Locate the cell with the specified text and output its [X, Y] center coordinate. 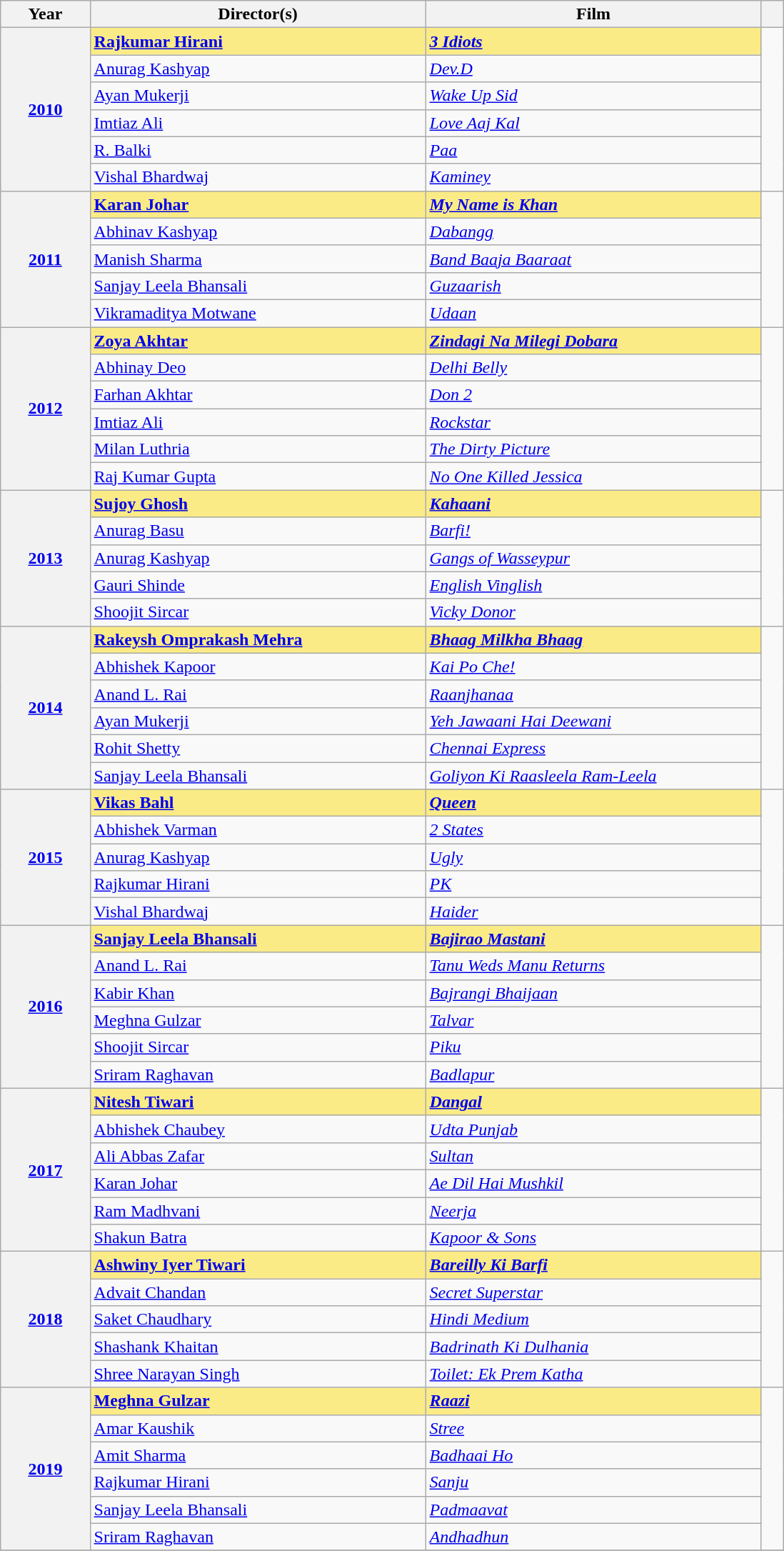
Secret Superstar [593, 1292]
Barfi! [593, 531]
Vikas Bahl [258, 803]
Badhaai Ho [593, 1455]
2019 [46, 1469]
Delhi Belly [593, 368]
Kabir Khan [258, 993]
Bareilly Ki Barfi [593, 1265]
Hindi Medium [593, 1320]
Gauri Shinde [258, 585]
Chennai Express [593, 748]
Amit Sharma [258, 1455]
No One Killed Jessica [593, 477]
Raanjhanaa [593, 694]
2013 [46, 558]
Sultan [593, 1156]
Dev.D [593, 69]
Raazi [593, 1401]
Andhadhun [593, 1537]
Year [46, 14]
2015 [46, 857]
Bajrangi Bhaijaan [593, 993]
Rockstar [593, 422]
Paa [593, 150]
Vicky Donor [593, 612]
Zindagi Na Milegi Dobara [593, 341]
Ugly [593, 857]
The Dirty Picture [593, 449]
English Vinglish [593, 585]
Badrinath Ki Dulhania [593, 1347]
2014 [46, 707]
Shashank Khaitan [258, 1347]
Love Aaj Kal [593, 123]
2 States [593, 830]
Rohit Shetty [258, 748]
Nitesh Tiwari [258, 1102]
3 Idiots [593, 41]
2010 [46, 109]
Director(s) [258, 14]
Haider [593, 912]
Abhishek Varman [258, 830]
Shree Narayan Singh [258, 1374]
Rakeysh Omprakash Mehra [258, 639]
Udaan [593, 313]
Don 2 [593, 395]
Piku [593, 1047]
Ashwiny Iyer Tiwari [258, 1265]
Manish Sharma [258, 259]
2017 [46, 1170]
Zoya Akhtar [258, 341]
Film [593, 14]
Queen [593, 803]
Ram Madhvani [258, 1211]
Talvar [593, 1020]
Bhaag Milkha Bhaag [593, 639]
Toilet: Ek Prem Katha [593, 1374]
Kahaani [593, 504]
Sujoy Ghosh [258, 504]
Farhan Akhtar [258, 395]
Padmaavat [593, 1510]
Kai Po Che! [593, 667]
Goliyon Ki Raasleela Ram-Leela [593, 775]
Bajirao Mastani [593, 939]
Wake Up Sid [593, 96]
R. Balki [258, 150]
Badlapur [593, 1074]
Stree [593, 1428]
Yeh Jawaani Hai Deewani [593, 721]
2011 [46, 259]
Amar Kaushik [258, 1428]
Sanju [593, 1482]
Ali Abbas Zafar [258, 1156]
2018 [46, 1320]
Ae Dil Hai Mushkil [593, 1183]
Kaminey [593, 177]
Advait Chandan [258, 1292]
Tanu Weds Manu Returns [593, 966]
PK [593, 884]
2012 [46, 409]
Raj Kumar Gupta [258, 477]
Kapoor & Sons [593, 1238]
Anurag Basu [258, 531]
Udta Punjab [593, 1129]
Neerja [593, 1211]
2016 [46, 1007]
Guzaarish [593, 286]
Vikramaditya Motwane [258, 313]
Abhishek Kapoor [258, 667]
Milan Luthria [258, 449]
My Name is Khan [593, 204]
Shakun Batra [258, 1238]
Saket Chaudhary [258, 1320]
Dangal [593, 1102]
Band Baaja Baaraat [593, 259]
Abhishek Chaubey [258, 1129]
Abhinay Deo [258, 368]
Dabangg [593, 231]
Gangs of Wasseypur [593, 558]
Abhinav Kashyap [258, 231]
